Provide the [X, Y] coordinate of the cell's center where the given text is located.  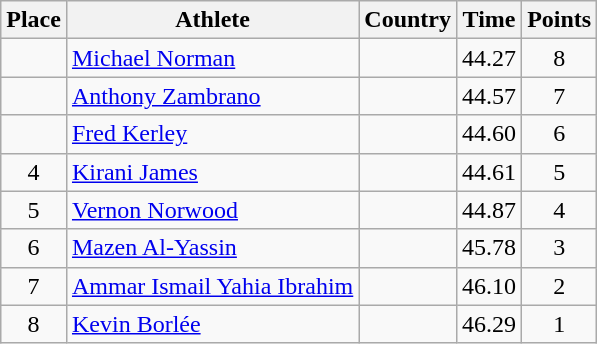
44.57 [490, 96]
46.29 [490, 324]
Fred Kerley [212, 134]
Kirani James [212, 172]
Ammar Ismail Yahia Ibrahim [212, 286]
Time [490, 20]
46.10 [490, 286]
Michael Norman [212, 58]
Place [34, 20]
1 [560, 324]
Anthony Zambrano [212, 96]
Athlete [212, 20]
44.27 [490, 58]
45.78 [490, 248]
44.60 [490, 134]
Kevin Borlée [212, 324]
3 [560, 248]
Points [560, 20]
2 [560, 286]
44.61 [490, 172]
44.87 [490, 210]
Country [408, 20]
Mazen Al-Yassin [212, 248]
Vernon Norwood [212, 210]
